From the cell containing the given text, extract its center point as [X, Y] coordinate. 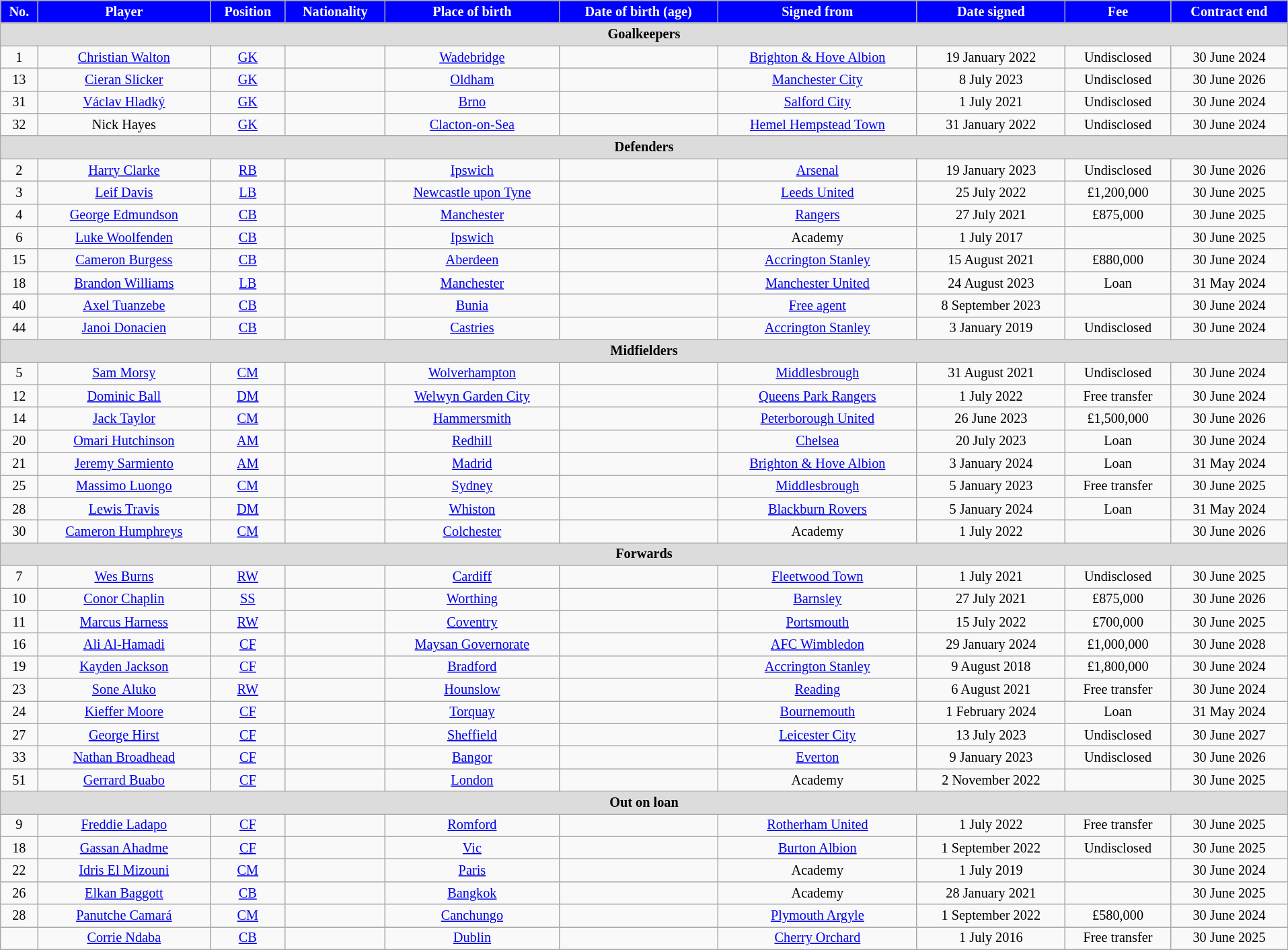
30 June 2027 [1229, 735]
24 August 2023 [991, 283]
5 January 2024 [991, 509]
25 [19, 486]
Chelsea [817, 441]
Aberdeen [472, 260]
31 August 2021 [991, 373]
4 [19, 215]
Cieran Slicker [124, 79]
3 [19, 192]
£1,200,000 [1118, 192]
Manchester City [817, 79]
Plymouth Argyle [817, 916]
Arsenal [817, 170]
Maysan Governorate [472, 644]
Kayden Jackson [124, 667]
7 [19, 576]
Nick Hayes [124, 124]
30 [19, 531]
Vic [472, 848]
Leicester City [817, 735]
Wes Burns [124, 576]
Cameron Burgess [124, 260]
Free agent [817, 305]
Rangers [817, 215]
3 January 2024 [991, 463]
Bangkok [472, 893]
13 July 2023 [991, 735]
32 [19, 124]
Queens Park Rangers [817, 396]
Worthing [472, 599]
Salford City [817, 102]
George Hirst [124, 735]
£580,000 [1118, 916]
29 January 2024 [991, 644]
Bournemouth [817, 712]
30 June 2028 [1229, 644]
Midfielders [644, 350]
Madrid [472, 463]
George Edmundson [124, 215]
Newcastle upon Tyne [472, 192]
15 July 2022 [991, 622]
25 July 2022 [991, 192]
Clacton-on-Sea [472, 124]
Axel Tuanzebe [124, 305]
21 [19, 463]
9 [19, 825]
Panutche Camará [124, 916]
20 [19, 441]
Redhill [472, 441]
Fleetwood Town [817, 576]
Peterborough United [817, 418]
9 January 2023 [991, 757]
27 [19, 735]
19 January 2023 [991, 170]
19 [19, 667]
20 July 2023 [991, 441]
26 June 2023 [991, 418]
Signed from [817, 11]
Portsmouth [817, 622]
Kieffer Moore [124, 712]
Freddie Ladapo [124, 825]
AFC Wimbledon [817, 644]
Brandon Williams [124, 283]
Bunia [472, 305]
Massimo Luongo [124, 486]
Christian Walton [124, 56]
Ali Al-Hamadi [124, 644]
£1,500,000 [1118, 418]
£1,000,000 [1118, 644]
Contract end [1229, 11]
Coventry [472, 622]
£700,000 [1118, 622]
31 January 2022 [991, 124]
12 [19, 396]
Castries [472, 328]
Gerrard Buabo [124, 780]
10 [19, 599]
Welwyn Garden City [472, 396]
Bangor [472, 757]
3 January 2019 [991, 328]
Hammersmith [472, 418]
6 August 2021 [991, 690]
1 [19, 56]
23 [19, 690]
Idris El Mizouni [124, 870]
Omari Hutchinson [124, 441]
Oldham [472, 79]
5 January 2023 [991, 486]
Sam Morsy [124, 373]
22 [19, 870]
RB [248, 170]
15 [19, 260]
2 November 2022 [991, 780]
Goalkeepers [644, 34]
15 August 2021 [991, 260]
Wadebridge [472, 56]
Rotherham United [817, 825]
19 January 2022 [991, 56]
8 July 2023 [991, 79]
8 September 2023 [991, 305]
Sheffield [472, 735]
Barnsley [817, 599]
24 [19, 712]
Jack Taylor [124, 418]
£880,000 [1118, 260]
Canchungo [472, 916]
Cameron Humphreys [124, 531]
No. [19, 11]
Player [124, 11]
Janoi Donacien [124, 328]
Forwards [644, 554]
Position [248, 11]
31 [19, 102]
Romford [472, 825]
11 [19, 622]
Nationality [335, 11]
Burton Albion [817, 848]
Fee [1118, 11]
Lewis Travis [124, 509]
13 [19, 79]
2 [19, 170]
Manchester United [817, 283]
Marcus Harness [124, 622]
Jeremy Sarmiento [124, 463]
Brno [472, 102]
Leeds United [817, 192]
Elkan Baggott [124, 893]
Conor Chaplin [124, 599]
£1,800,000 [1118, 667]
London [472, 780]
14 [19, 418]
Date signed [991, 11]
Place of birth [472, 11]
Corrie Ndaba [124, 938]
Hounslow [472, 690]
26 [19, 893]
Hemel Hempstead Town [817, 124]
16 [19, 644]
Gassan Ahadme [124, 848]
40 [19, 305]
Nathan Broadhead [124, 757]
Defenders [644, 147]
Sydney [472, 486]
Out on loan [644, 803]
Paris [472, 870]
51 [19, 780]
28 January 2021 [991, 893]
Reading [817, 690]
1 July 2017 [991, 237]
Luke Woolfenden [124, 237]
6 [19, 237]
Everton [817, 757]
1 February 2024 [991, 712]
Dublin [472, 938]
1 July 2019 [991, 870]
Cherry Orchard [817, 938]
Date of birth (age) [638, 11]
1 July 2016 [991, 938]
44 [19, 328]
33 [19, 757]
Sone Aluko [124, 690]
SS [248, 599]
9 August 2018 [991, 667]
Bradford [472, 667]
Colchester [472, 531]
Wolverhampton [472, 373]
Leif Davis [124, 192]
5 [19, 373]
Harry Clarke [124, 170]
Whiston [472, 509]
Cardiff [472, 576]
Torquay [472, 712]
Dominic Ball [124, 396]
Blackburn Rovers [817, 509]
Václav Hladký [124, 102]
